Output the (X, Y) coordinate of the center of the cell containing the given text.  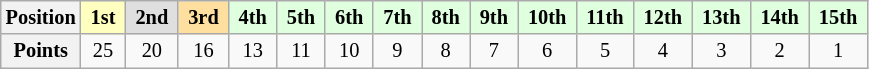
7th (397, 17)
8th (446, 17)
1 (838, 51)
2nd (152, 17)
Position (41, 17)
1st (104, 17)
6 (547, 51)
Points (41, 51)
10 (349, 51)
16 (203, 51)
4th (253, 17)
7 (494, 51)
15th (838, 17)
10th (547, 17)
8 (446, 51)
3 (721, 51)
14th (779, 17)
4 (663, 51)
5th (301, 17)
25 (104, 51)
20 (152, 51)
6th (349, 17)
9 (397, 51)
2 (779, 51)
12th (663, 17)
5 (604, 51)
13 (253, 51)
11th (604, 17)
9th (494, 17)
13th (721, 17)
11 (301, 51)
3rd (203, 17)
